For the text-containing cell, return its midpoint in (X, Y) coordinate format. 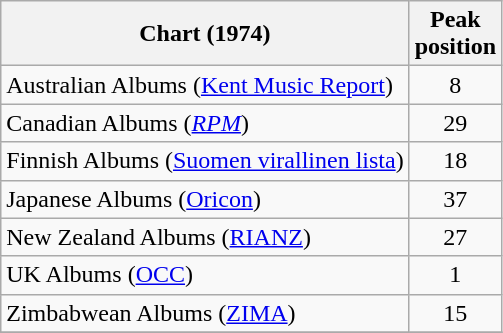
Finnish Albums (Suomen virallinen lista) (205, 161)
27 (455, 237)
37 (455, 199)
Australian Albums (Kent Music Report) (205, 85)
29 (455, 123)
Peakposition (455, 34)
1 (455, 275)
New Zealand Albums (RIANZ) (205, 237)
15 (455, 313)
8 (455, 85)
Chart (1974) (205, 34)
18 (455, 161)
Zimbabwean Albums (ZIMA) (205, 313)
UK Albums (OCC) (205, 275)
Japanese Albums (Oricon) (205, 199)
Canadian Albums (RPM) (205, 123)
